Capture the cell that displays the provided text and extract its [x, y] central coordinate. 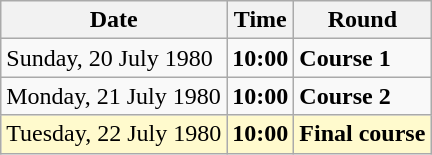
Tuesday, 22 July 1980 [114, 134]
Sunday, 20 July 1980 [114, 58]
Date [114, 20]
Monday, 21 July 1980 [114, 96]
Course 1 [362, 58]
Course 2 [362, 96]
Round [362, 20]
Final course [362, 134]
Time [260, 20]
